Scan for the cell matching the given text and deliver its (x, y) coordinate at center. 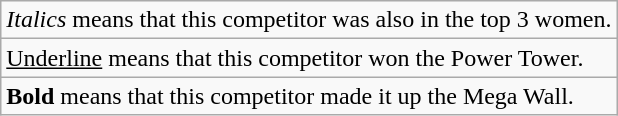
Italics means that this competitor was also in the top 3 women. (309, 20)
Underline means that this competitor won the Power Tower. (309, 58)
Bold means that this competitor made it up the Mega Wall. (309, 96)
